Return the (x, y) coordinate for the center point of the cell that contains the specified text.  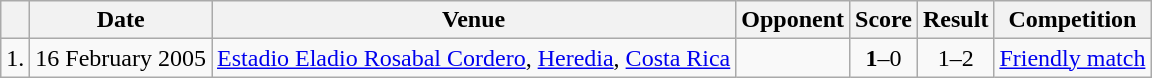
1. (16, 58)
Date (121, 20)
Friendly match (1072, 58)
Score (884, 20)
1–0 (884, 58)
Result (956, 20)
1–2 (956, 58)
Venue (474, 20)
16 February 2005 (121, 58)
Opponent (793, 20)
Estadio Eladio Rosabal Cordero, Heredia, Costa Rica (474, 58)
Competition (1072, 20)
